Find where the given text appears and provide that cell's center as [X, Y] coordinate. 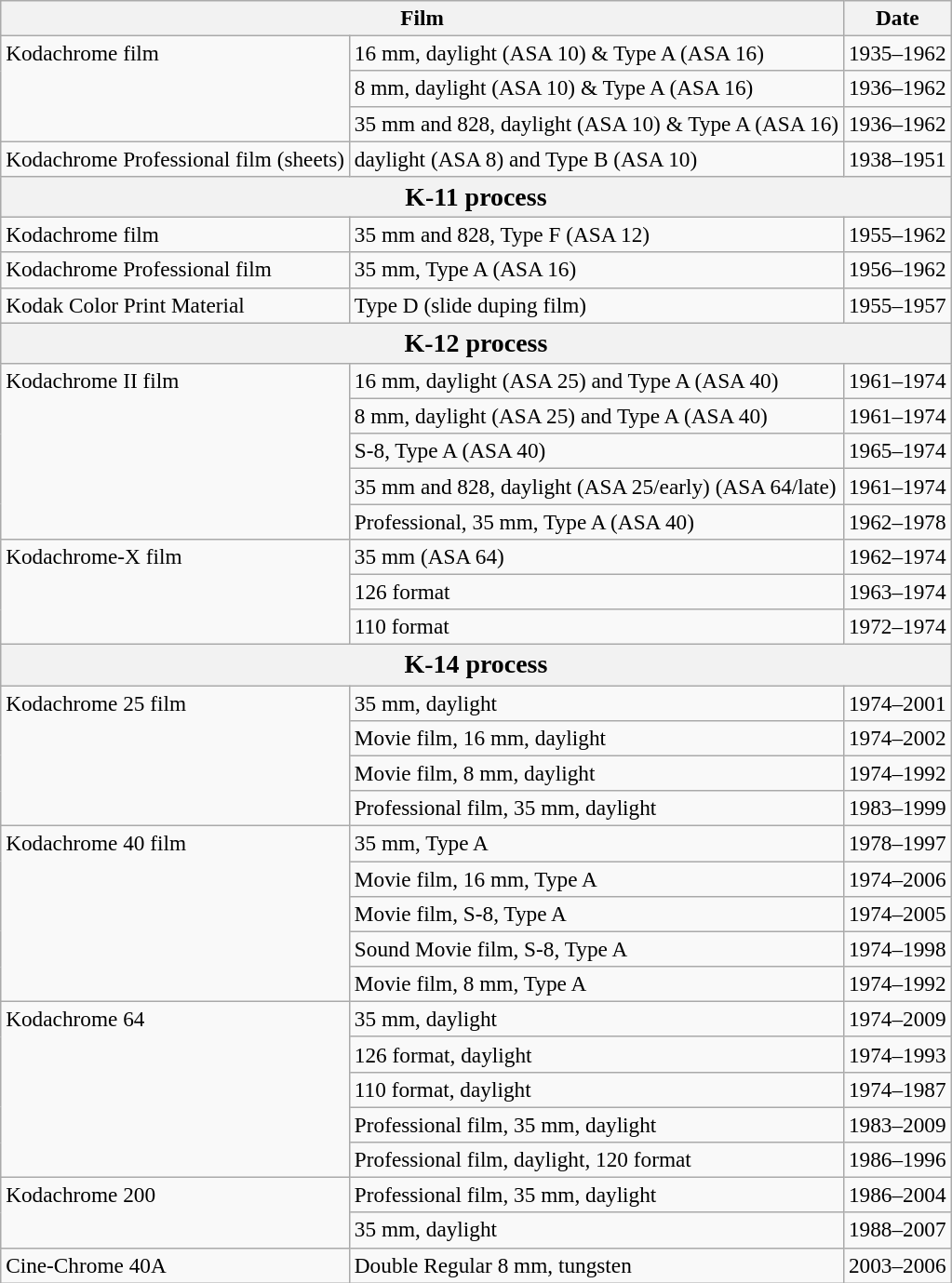
1986–1996 [898, 1159]
1988–2007 [898, 1230]
Professional film, daylight, 120 format [596, 1159]
1983–1999 [898, 808]
1974–2006 [898, 878]
Double Regular 8 mm, tungsten [596, 1265]
Movie film, 16 mm, daylight [596, 738]
1955–1957 [898, 305]
2003–2006 [898, 1265]
126 format, daylight [596, 1054]
1962–1978 [898, 521]
1955–1962 [898, 234]
1978–1997 [898, 843]
Movie film, S-8, Type A [596, 914]
1935–1962 [898, 53]
1974–1998 [898, 949]
Kodachrome 25 film [175, 755]
35 mm (ASA 64) [596, 556]
Cine-Chrome 40A [175, 1265]
8 mm, daylight (ASA 10) & Type A (ASA 16) [596, 88]
8 mm, daylight (ASA 25) and Type A (ASA 40) [596, 416]
Film [422, 18]
Sound Movie film, S-8, Type A [596, 949]
1938–1951 [898, 158]
1986–2004 [898, 1195]
daylight (ASA 8) and Type B (ASA 10) [596, 158]
Kodachrome 64 [175, 1089]
110 format [596, 627]
1983–2009 [898, 1124]
Movie film, 8 mm, Type A [596, 983]
1974–1993 [898, 1054]
K-14 process [476, 664]
Kodachrome 40 film [175, 914]
16 mm, daylight (ASA 10) & Type A (ASA 16) [596, 53]
1974–2009 [898, 1019]
Professional, 35 mm, Type A (ASA 40) [596, 521]
Kodachrome-X film [175, 592]
Kodachrome 200 [175, 1212]
Kodachrome Professional film [175, 270]
1965–1974 [898, 451]
35 mm and 828, daylight (ASA 10) & Type A (ASA 16) [596, 124]
1974–2001 [898, 702]
1963–1974 [898, 592]
K-12 process [476, 342]
1962–1974 [898, 556]
Kodachrome Professional film (sheets) [175, 158]
35 mm, Type A (ASA 16) [596, 270]
1956–1962 [898, 270]
Kodak Color Print Material [175, 305]
1972–1974 [898, 627]
1974–1987 [898, 1089]
110 format, daylight [596, 1089]
Movie film, 8 mm, daylight [596, 773]
35 mm and 828, Type F (ASA 12) [596, 234]
S-8, Type A (ASA 40) [596, 451]
35 mm, Type A [596, 843]
126 format [596, 592]
K-11 process [476, 196]
1974–2005 [898, 914]
35 mm and 828, daylight (ASA 25/early) (ASA 64/late) [596, 486]
Kodachrome II film [175, 450]
16 mm, daylight (ASA 25) and Type A (ASA 40) [596, 381]
Movie film, 16 mm, Type A [596, 878]
Date [898, 18]
1974–2002 [898, 738]
Type D (slide duping film) [596, 305]
